Output the (X, Y) coordinate of the center of the cell containing the given text.  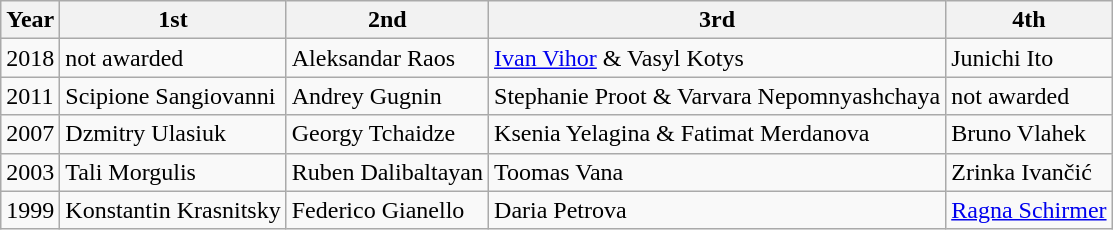
Ruben Dalibaltayan (387, 172)
Bruno Vlahek (1029, 134)
3rd (718, 20)
1st (173, 20)
1999 (30, 210)
Dzmitry Ulasiuk (173, 134)
2007 (30, 134)
Ksenia Yelagina & Fatimat Merdanova (718, 134)
Stephanie Proot & Varvara Nepomnyashchaya (718, 96)
Georgy Tchaidze (387, 134)
Junichi Ito (1029, 58)
Toomas Vana (718, 172)
Federico Gianello (387, 210)
Andrey Gugnin (387, 96)
Aleksandar Raos (387, 58)
Konstantin Krasnitsky (173, 210)
Zrinka Ivančić (1029, 172)
4th (1029, 20)
2003 (30, 172)
2nd (387, 20)
2018 (30, 58)
Year (30, 20)
2011 (30, 96)
Ragna Schirmer (1029, 210)
Ivan Vihor & Vasyl Kotys (718, 58)
Daria Petrova (718, 210)
Tali Morgulis (173, 172)
Scipione Sangiovanni (173, 96)
